Identify which cell holds the provided text, then report its [X, Y] central coordinate. 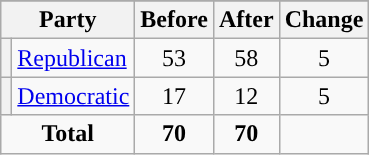
Change [324, 20]
Total [68, 134]
Before [174, 20]
12 [246, 96]
17 [174, 96]
After [246, 20]
Republican [74, 58]
58 [246, 58]
Democratic [74, 96]
Party [68, 20]
53 [174, 58]
